Capture the cell that displays the provided text and extract its (X, Y) central coordinate. 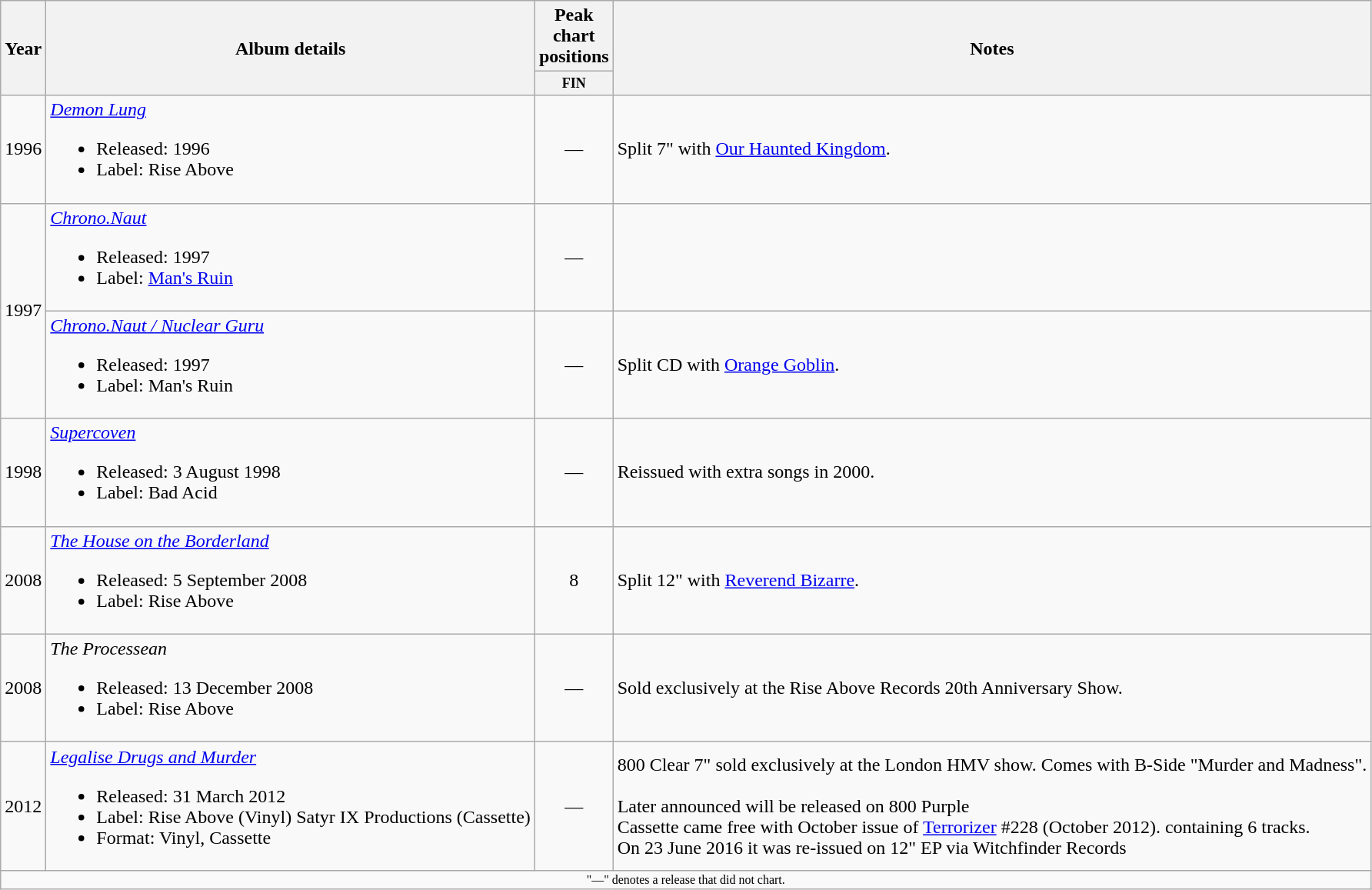
The ProcesseanReleased: 13 December 2008Label: Rise Above (291, 688)
Reissued with extra songs in 2000. (992, 472)
Split 7" with Our Haunted Kingdom. (992, 149)
Peak chart positions (574, 36)
Chrono.NautReleased: 1997Label: Man's Ruin (291, 257)
Legalise Drugs and MurderReleased: 31 March 2012Label: Rise Above (Vinyl) Satyr IX Productions (Cassette)Format: Vinyl, Cassette (291, 806)
1998 (23, 472)
"—" denotes a release that did not chart. (686, 879)
1996 (23, 149)
Sold exclusively at the Rise Above Records 20th Anniversary Show. (992, 688)
2012 (23, 806)
Notes (992, 48)
Album details (291, 48)
Chrono.Naut / Nuclear GuruReleased: 1997Label: Man's Ruin (291, 365)
8 (574, 580)
FIN (574, 83)
Split 12" with Reverend Bizarre. (992, 580)
Demon LungReleased: 1996Label: Rise Above (291, 149)
1997 (23, 311)
Year (23, 48)
The House on the BorderlandReleased: 5 September 2008Label: Rise Above (291, 580)
Split CD with Orange Goblin. (992, 365)
SupercovenReleased: 3 August 1998Label: Bad Acid (291, 472)
